For the text-containing cell, return its midpoint in [x, y] coordinate format. 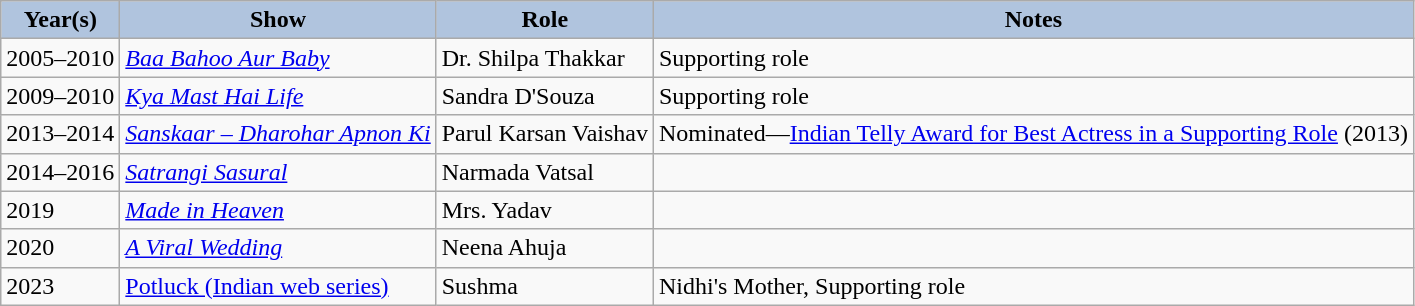
Dr. Shilpa Thakkar [544, 58]
2013–2014 [60, 134]
Sandra D'Souza [544, 96]
2023 [60, 286]
Potluck (Indian web series) [278, 286]
2009–2010 [60, 96]
2019 [60, 210]
Sushma [544, 286]
Nidhi's Mother, Supporting role [1033, 286]
Baa Bahoo Aur Baby [278, 58]
2014–2016 [60, 172]
Narmada Vatsal [544, 172]
Nominated—Indian Telly Award for Best Actress in a Supporting Role (2013) [1033, 134]
Neena Ahuja [544, 248]
2020 [60, 248]
Kya Mast Hai Life [278, 96]
A Viral Wedding [278, 248]
Satrangi Sasural [278, 172]
Year(s) [60, 20]
Mrs. Yadav [544, 210]
Parul Karsan Vaishav [544, 134]
2005–2010 [60, 58]
Made in Heaven [278, 210]
Sanskaar – Dharohar Apnon Ki [278, 134]
Show [278, 20]
Role [544, 20]
Notes [1033, 20]
